Determine the (x, y) coordinate at the center of the cell enclosing the given text.  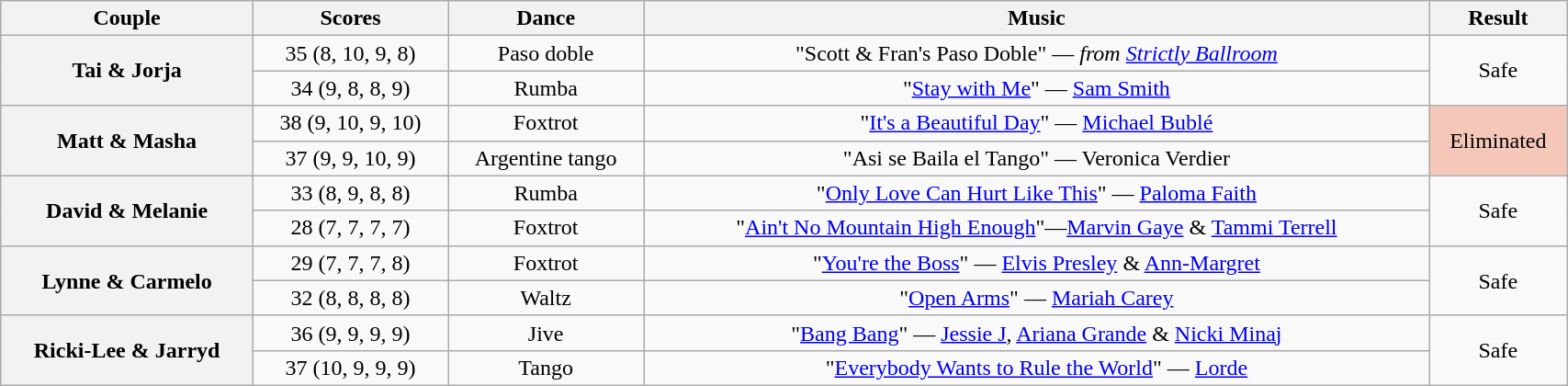
Jive (546, 333)
"Only Love Can Hurt Like This" — Paloma Faith (1036, 193)
"Stay with Me" — Sam Smith (1036, 88)
Ricki-Lee & Jarryd (127, 350)
"Everybody Wants to Rule the World" — Lorde (1036, 368)
Music (1036, 18)
"Bang Bang" — Jessie J, Ariana Grande & Nicki Minaj (1036, 333)
Lynne & Carmelo (127, 280)
Waltz (546, 298)
"Open Arms" — Mariah Carey (1036, 298)
David & Melanie (127, 210)
Result (1498, 18)
"Scott & Fran's Paso Doble" — from Strictly Ballroom (1036, 53)
Matt & Masha (127, 141)
"It's a Beautiful Day" — Michael Bublé (1036, 123)
38 (9, 10, 9, 10) (350, 123)
"You're the Boss" — Elvis Presley & Ann-Margret (1036, 263)
28 (7, 7, 7, 7) (350, 228)
29 (7, 7, 7, 8) (350, 263)
36 (9, 9, 9, 9) (350, 333)
Couple (127, 18)
33 (8, 9, 8, 8) (350, 193)
Argentine tango (546, 158)
Eliminated (1498, 141)
"Asi se Baila el Tango" — Veronica Verdier (1036, 158)
37 (10, 9, 9, 9) (350, 368)
Tai & Jorja (127, 71)
34 (9, 8, 8, 9) (350, 88)
"Ain't No Mountain High Enough"—Marvin Gaye & Tammi Terrell (1036, 228)
Paso doble (546, 53)
Scores (350, 18)
32 (8, 8, 8, 8) (350, 298)
37 (9, 9, 10, 9) (350, 158)
Tango (546, 368)
35 (8, 10, 9, 8) (350, 53)
Dance (546, 18)
